Detect which cell encompasses the target text, then output its (x, y) center coordinate. 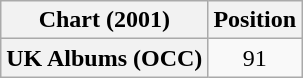
Position (255, 20)
UK Albums (OCC) (104, 58)
Chart (2001) (104, 20)
91 (255, 58)
